For the text-containing cell, return its midpoint in (x, y) coordinate format. 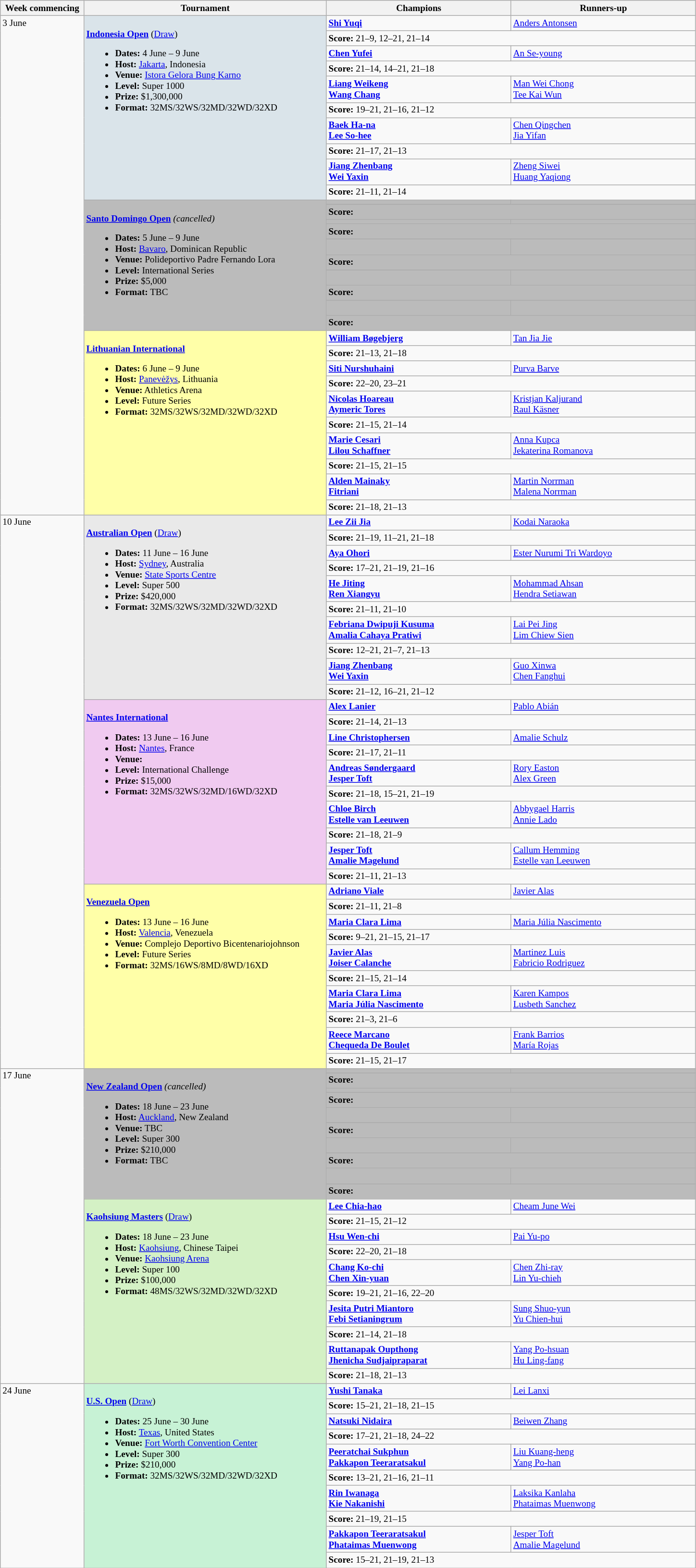
Score: 15–21, 21–18, 21–15 (511, 1406)
Score: 21–15, 21–15 (511, 466)
3 June (42, 265)
Amalie Schulz (603, 738)
Hsu Wen-chi (419, 1237)
Score: 21–14, 21–18 (511, 1334)
Kodai Naraoka (603, 522)
He Jiting Ren Xiangyu (419, 589)
Score: 22–20, 21–18 (511, 1252)
Pablo Abián (603, 707)
Score: 21–15, 21–17 (511, 1061)
Score: 21–11, 21–14 (511, 192)
Score: 21–12, 16–21, 21–12 (511, 692)
Score: 12–21, 21–7, 21–13 (511, 651)
Jesita Putri Miantoro Febi Setianingrum (419, 1314)
Rory Easton Alex Green (603, 773)
Reece Marcano Chequeda De Boulet (419, 1040)
10 June (42, 791)
Score: 21–11, 21–8 (511, 907)
Anna Kupca Jekaterina Romanova (603, 445)
Purva Barve (603, 369)
Score: 13–21, 21–16, 21–11 (511, 1478)
Guo Xinwa Chen Fanghui (603, 671)
Score: 21–17, 21–13 (511, 151)
Tan Jia Jie (603, 338)
Chen Qingchen Jia Yifan (603, 131)
New Zealand Open (cancelled)Dates: 18 June – 23 JuneHost: Auckland, New ZealandVenue: TBCLevel: Super 300Prize: $210,000Format: TBC (205, 1133)
Frank Barrios María Rojas (603, 1040)
Score: 22–20, 23–21 (511, 383)
Score: 21–15, 21–12 (511, 1222)
Chloe Birch Estelle van Leeuwen (419, 815)
Score: 19–21, 21–16, 21–12 (511, 110)
Score: 21–9, 12–21, 21–14 (511, 38)
Score: 21–14, 14–21, 21–18 (511, 69)
Chang Ko-chi Chen Xin-yuan (419, 1272)
Beiwen Zhang (603, 1421)
Lei Lanxi (603, 1391)
Score: 21–11, 21–10 (511, 609)
Score: 19–21, 21–16, 22–20 (511, 1293)
Pakkapon Teeraratsakul Phataimas Muenwong (419, 1540)
17 June (42, 1225)
Marie Cesari Lilou Schaffner (419, 445)
Runners-up (603, 8)
Cheam June Wei (603, 1207)
Peeratchai Sukphun Pakkapon Teeraratsakul (419, 1457)
Score: 21–18, 15–21, 21–19 (511, 794)
Score: 17–21, 21–18, 24–22 (511, 1436)
Chen Yufei (419, 53)
Adriano Viale (419, 891)
Ruttanapak Oupthong Jhenicha Sudjaipraparat (419, 1355)
Lai Pei Jing Lim Chiew Sien (603, 630)
24 June (42, 1475)
William Bøgebjerg (419, 338)
Lithuanian InternationalDates: 6 June – 9 JuneHost: Panevėžys, LithuaniaVenue: Athletics ArenaLevel: Future SeriesFormat: 32MS/32WS/32MD/32WD/32XD (205, 423)
An Se-young (603, 53)
Yushi Tanaka (419, 1391)
Score: 9–21, 21–15, 21–17 (511, 937)
Baek Ha-na Lee So-hee (419, 131)
Nantes InternationalDates: 13 June – 16 JuneHost: Nantes, FranceVenue: Level: International ChallengePrize: $15,000Format: 32MS/32WS/32MD/16WD/32XD (205, 791)
Aya Ohori (419, 553)
Score: 15–21, 21–19, 21–13 (511, 1560)
Score: 21–3, 21–6 (511, 1020)
Score: 21–18, 21–9 (511, 835)
Yang Po-hsuan Hu Ling-fang (603, 1355)
Alden Mainaky Fitriani (419, 487)
Callum Hemming Estelle van Leeuwen (603, 855)
Score: 21–11, 21–13 (511, 877)
Javier Alas Joiser Calanche (419, 958)
Alex Lanier (419, 707)
Liang Weikeng Wang Chang (419, 89)
Javier Alas (603, 891)
Maria Clara Lima Maria Júlia Nascimento (419, 999)
Line Christophersen (419, 738)
Sung Shuo-yun Yu Chien-hui (603, 1314)
Man Wei Chong Tee Kai Wun (603, 89)
Liu Kuang-heng Yang Po-han (603, 1457)
Score: 21–14, 21–13 (511, 722)
Anders Antonsen (603, 23)
Laksika Kanlaha Phataimas Muenwong (603, 1498)
Lee Chia-hao (419, 1207)
Score: 21–19, 11–21, 21–18 (511, 538)
Zheng Siwei Huang Yaqiong (603, 172)
Nicolas Hoareau Aymeric Tores (419, 404)
Martinez Luis Fabricio Rodriguez (603, 958)
Natsuki Nidaira (419, 1421)
Maria Clara Lima (419, 922)
Maria Júlia Nascimento (603, 922)
Week commencing (42, 8)
Abbygael Harris Annie Lado (603, 815)
Tournament (205, 8)
Febriana Dwipuji Kusuma Amalia Cahaya Pratiwi (419, 630)
Siti Nurshuhaini (419, 369)
Ester Nurumi Tri Wardoyo (603, 553)
Lee Zii Jia (419, 522)
Champions (419, 8)
Shi Yuqi (419, 23)
Andreas Søndergaard Jesper Toft (419, 773)
Pai Yu-po (603, 1237)
Chen Zhi-ray Lin Yu-chieh (603, 1272)
Score: 17–21, 21–19, 21–16 (511, 568)
Mohammad Ahsan Hendra Setiawan (603, 589)
Score: 21–13, 21–18 (511, 353)
Rin Iwanaga Kie Nakanishi (419, 1498)
Karen Kampos Lusbeth Sanchez (603, 999)
Kristjan Kaljurand Raul Käsner (603, 404)
Score: 21–17, 21–11 (511, 753)
Score: 21–19, 21–15 (511, 1519)
Martin Norrman Malena Norrman (603, 487)
